Scan for the cell matching the given text and deliver its (x, y) coordinate at center. 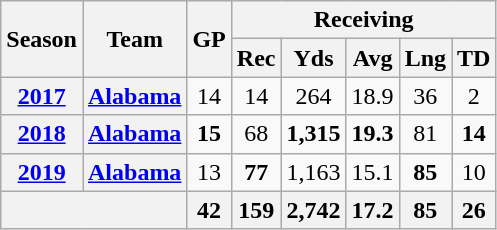
2018 (42, 134)
2 (474, 96)
Team (134, 39)
Avg (372, 58)
15 (209, 134)
26 (474, 210)
13 (209, 172)
264 (314, 96)
Receiving (364, 20)
15.1 (372, 172)
Yds (314, 58)
81 (425, 134)
Rec (256, 58)
36 (425, 96)
159 (256, 210)
42 (209, 210)
10 (474, 172)
2019 (42, 172)
Lng (425, 58)
17.2 (372, 210)
Season (42, 39)
TD (474, 58)
77 (256, 172)
68 (256, 134)
19.3 (372, 134)
18.9 (372, 96)
2017 (42, 96)
GP (209, 39)
2,742 (314, 210)
1,315 (314, 134)
1,163 (314, 172)
